For the text-containing cell, return its midpoint in (x, y) coordinate format. 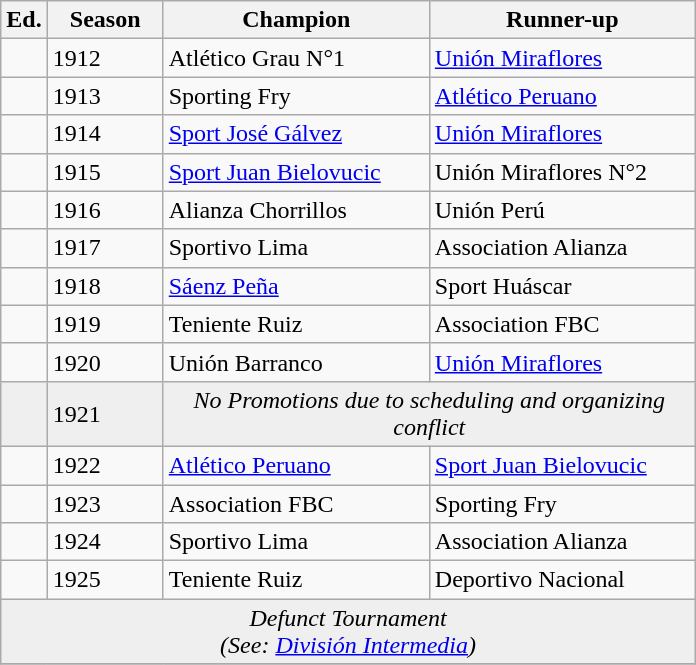
1913 (105, 96)
1925 (105, 580)
1923 (105, 503)
1914 (105, 134)
1918 (105, 286)
1922 (105, 465)
Ed. (24, 20)
1917 (105, 248)
Sáenz Peña (296, 286)
1916 (105, 210)
Season (105, 20)
Unión Miraflores N°2 (562, 172)
Sport Huáscar (562, 286)
Unión Barranco (296, 362)
Champion (296, 20)
Unión Perú (562, 210)
Alianza Chorrillos (296, 210)
1912 (105, 58)
1919 (105, 324)
Sport José Gálvez (296, 134)
1921 (105, 414)
Runner-up (562, 20)
No Promotions due to scheduling and organizing conflict (429, 414)
1915 (105, 172)
1920 (105, 362)
Defunct Tournament(See: División Intermedia) (348, 632)
1924 (105, 542)
Deportivo Nacional (562, 580)
Atlético Grau N°1 (296, 58)
